Return the [x, y] coordinate for the center point of the cell that contains the specified text.  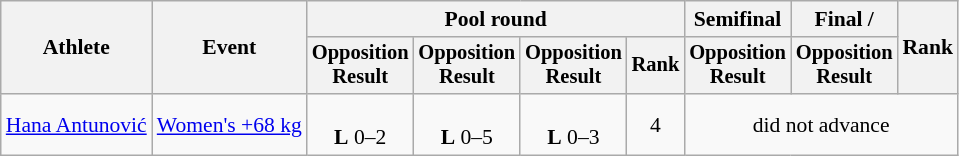
Event [230, 48]
Athlete [76, 48]
L 0–2 [360, 124]
Semifinal [738, 19]
did not advance [821, 124]
4 [656, 124]
Women's +68 kg [230, 124]
L 0–5 [468, 124]
Pool round [496, 19]
Final / [844, 19]
Hana Antunović [76, 124]
L 0–3 [574, 124]
